From the cell containing the given text, extract its center point as [x, y] coordinate. 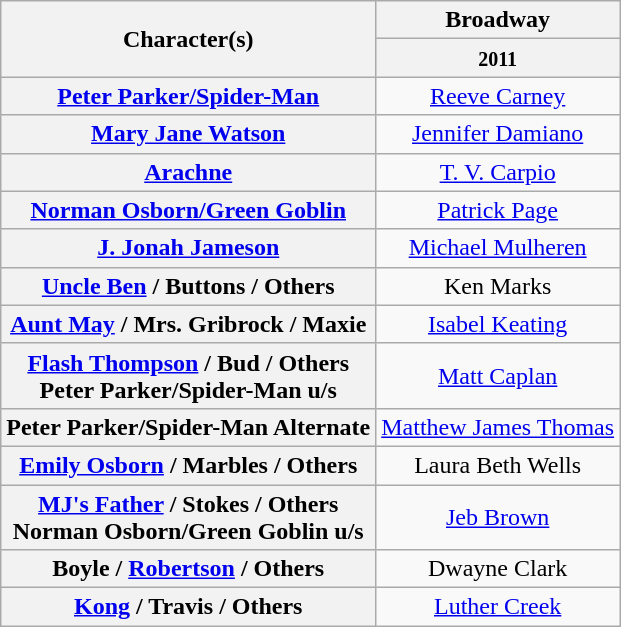
Uncle Ben / Buttons / Others [188, 286]
MJ's Father / Stokes / OthersNorman Osborn/Green Goblin u/s [188, 516]
Mary Jane Watson [188, 134]
Peter Parker/Spider-Man [188, 96]
Flash Thompson / Bud / OthersPeter Parker/Spider-Man u/s [188, 376]
Dwayne Clark [498, 569]
2011 [498, 58]
Kong / Travis / Others [188, 607]
T. V. Carpio [498, 172]
Luther Creek [498, 607]
Aunt May / Mrs. Gribrock / Maxie [188, 324]
Arachne [188, 172]
Peter Parker/Spider-Man Alternate [188, 427]
Laura Beth Wells [498, 465]
Reeve Carney [498, 96]
J. Jonah Jameson [188, 248]
Ken Marks [498, 286]
Character(s) [188, 39]
Emily Osborn / Marbles / Others [188, 465]
Patrick Page [498, 210]
Matt Caplan [498, 376]
Broadway [498, 20]
Michael Mulheren [498, 248]
Isabel Keating [498, 324]
Jeb Brown [498, 516]
Boyle / Robertson / Others [188, 569]
Matthew James Thomas [498, 427]
Jennifer Damiano [498, 134]
Norman Osborn/Green Goblin [188, 210]
